Extract the (X, Y) coordinate from the center of the cell holding the provided text.  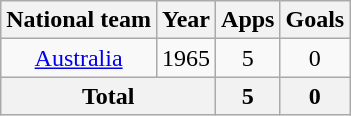
Apps (248, 20)
1965 (186, 58)
Year (186, 20)
National team (79, 20)
Total (108, 96)
Goals (315, 20)
Australia (79, 58)
